Determine the [x, y] coordinate at the center of the cell enclosing the given text.  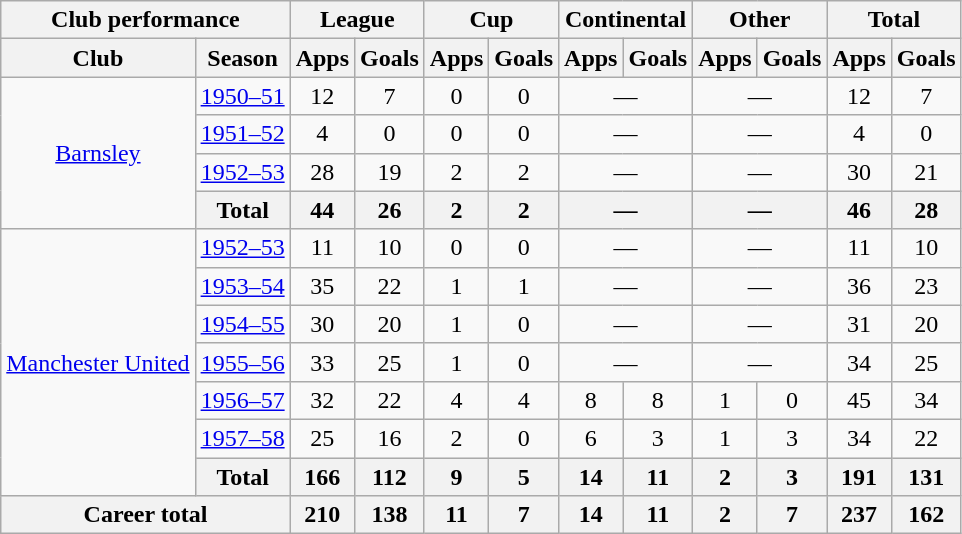
Career total [146, 515]
138 [390, 515]
5 [524, 477]
44 [322, 210]
166 [322, 477]
Club [98, 58]
1956–57 [242, 400]
45 [859, 400]
1954–55 [242, 324]
Manchester United [98, 362]
6 [591, 438]
1955–56 [242, 362]
237 [859, 515]
Barnsley [98, 153]
35 [322, 286]
162 [926, 515]
32 [322, 400]
36 [859, 286]
46 [859, 210]
1950–51 [242, 96]
112 [390, 477]
1953–54 [242, 286]
21 [926, 172]
Other [760, 20]
Season [242, 58]
191 [859, 477]
131 [926, 477]
33 [322, 362]
23 [926, 286]
19 [390, 172]
26 [390, 210]
210 [322, 515]
31 [859, 324]
1951–52 [242, 134]
Club performance [146, 20]
League [357, 20]
Cup [491, 20]
Continental [626, 20]
9 [456, 477]
1957–58 [242, 438]
16 [390, 438]
